Return the [X, Y] coordinate for the center point of the cell that contains the specified text.  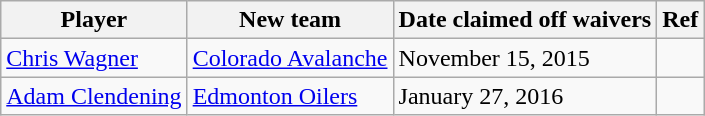
New team [290, 20]
Colorado Avalanche [290, 58]
January 27, 2016 [525, 96]
November 15, 2015 [525, 58]
Date claimed off waivers [525, 20]
Adam Clendening [94, 96]
Chris Wagner [94, 58]
Player [94, 20]
Ref [680, 20]
Edmonton Oilers [290, 96]
